From the cell containing the given text, extract its center point as [x, y] coordinate. 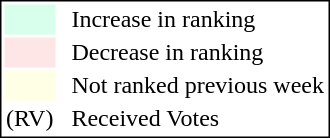
Increase in ranking [198, 19]
Not ranked previous week [198, 85]
Decrease in ranking [198, 53]
(RV) [29, 119]
Received Votes [198, 119]
